Provide the [x, y] coordinate of the cell's center where the given text is located.  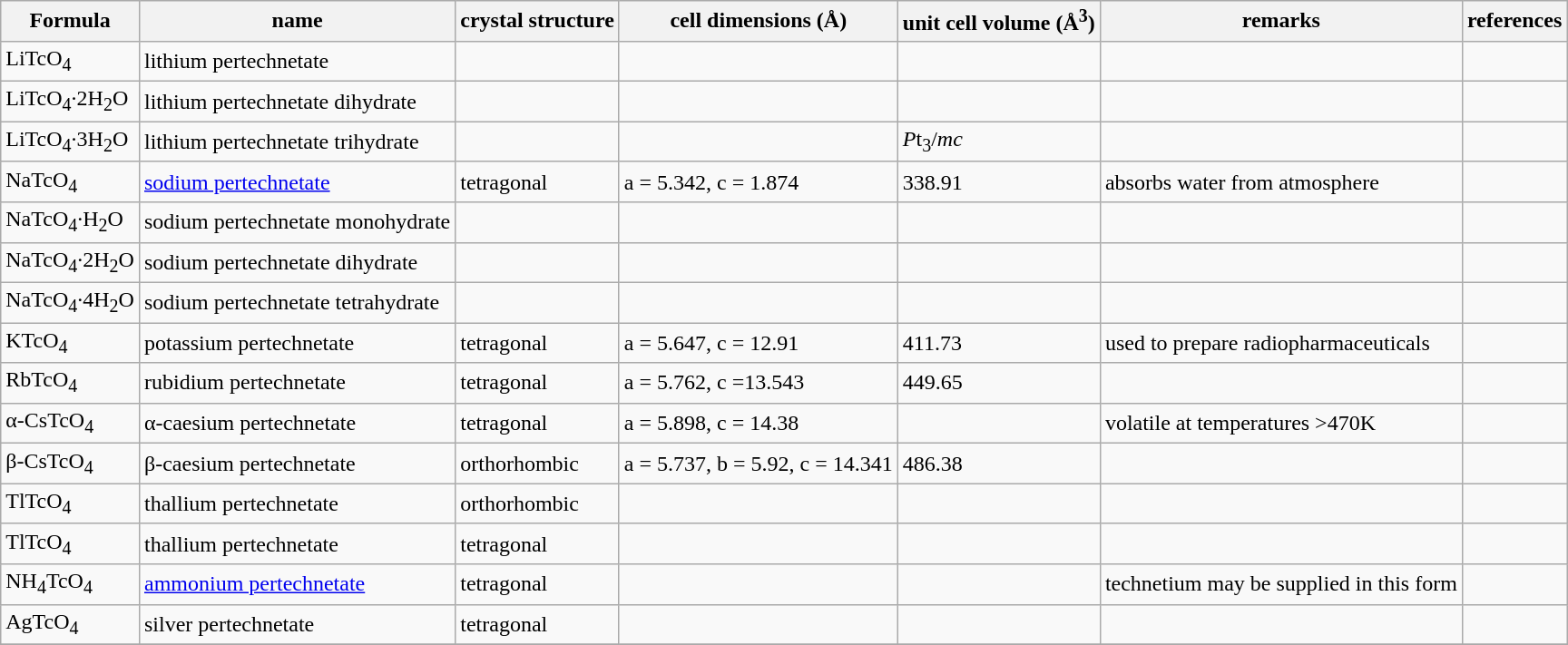
Formula [71, 22]
lithium pertechnetate trihydrate [297, 142]
a = 5.762, c =13.543 [759, 383]
NH4TcO4 [71, 584]
unit cell volume (Å3) [998, 22]
silver pertechnetate [297, 624]
AgTcO4 [71, 624]
KTcO4 [71, 343]
486.38 [998, 464]
NaTcO4 [71, 181]
name [297, 22]
a = 5.647, c = 12.91 [759, 343]
lithium pertechnetate [297, 61]
volatile at temperatures >470K [1281, 423]
lithium pertechnetate dihydrate [297, 102]
α-CsTcO4 [71, 423]
cell dimensions (Å) [759, 22]
used to prepare radiopharmaceuticals [1281, 343]
NaTcO4·H2O [71, 222]
a = 5.342, c = 1.874 [759, 181]
references [1514, 22]
remarks [1281, 22]
RbTcO4 [71, 383]
β-caesium pertechnetate [297, 464]
a = 5.898, c = 14.38 [759, 423]
411.73 [998, 343]
338.91 [998, 181]
technetium may be supplied in this form [1281, 584]
α-caesium pertechnetate [297, 423]
sodium pertechnetate [297, 181]
ammonium pertechnetate [297, 584]
sodium pertechnetate tetrahydrate [297, 302]
LiTcO4·3H2O [71, 142]
Pt3/mc [998, 142]
sodium pertechnetate dihydrate [297, 262]
sodium pertechnetate monohydrate [297, 222]
a = 5.737, b = 5.92, c = 14.341 [759, 464]
NaTcO4·4H2O [71, 302]
absorbs water from atmosphere [1281, 181]
LiTcO4·2H2O [71, 102]
NaTcO4·2H2O [71, 262]
LiTcO4 [71, 61]
β-CsTcO4 [71, 464]
449.65 [998, 383]
crystal structure [537, 22]
potassium pertechnetate [297, 343]
rubidium pertechnetate [297, 383]
